Locate the cell with the specified text and output its [x, y] center coordinate. 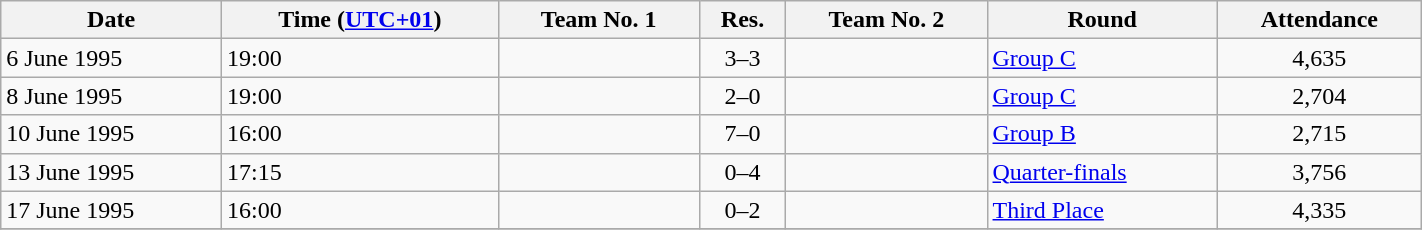
7–0 [742, 134]
4,635 [1319, 58]
Attendance [1319, 20]
2–0 [742, 96]
Quarter-finals [1102, 172]
3–3 [742, 58]
4,335 [1319, 210]
8 June 1995 [112, 96]
Res. [742, 20]
17:15 [360, 172]
Group B [1102, 134]
Date [112, 20]
0–2 [742, 210]
Round [1102, 20]
3,756 [1319, 172]
2,715 [1319, 134]
17 June 1995 [112, 210]
2,704 [1319, 96]
6 June 1995 [112, 58]
13 June 1995 [112, 172]
Third Place [1102, 210]
10 June 1995 [112, 134]
0–4 [742, 172]
Team No. 1 [598, 20]
Time (UTC+01) [360, 20]
Team No. 2 [886, 20]
